Return [X, Y] of the center of cell containing provided text 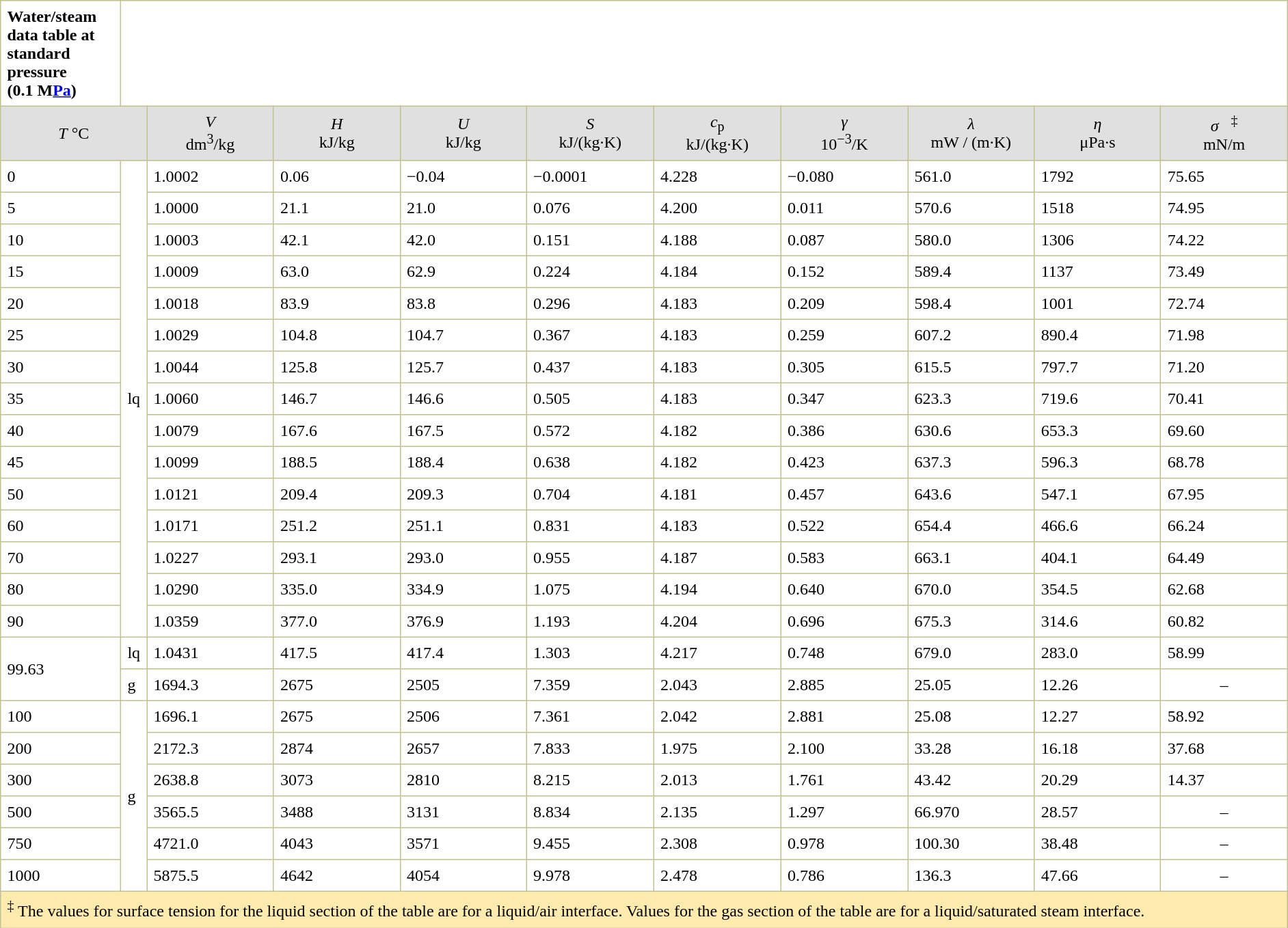
62.68 [1224, 590]
UkJ/kg [464, 133]
4642 [336, 875]
66.24 [1224, 526]
T °C [74, 133]
314.6 [1098, 621]
2.885 [844, 685]
1000 [61, 875]
0.367 [590, 336]
188.4 [464, 463]
0.704 [590, 494]
561.0 [971, 176]
30 [61, 367]
570.6 [971, 208]
0.696 [844, 621]
−0.080 [844, 176]
21.1 [336, 208]
60 [61, 526]
100 [61, 717]
cpkJ/(kg·K) [717, 133]
643.6 [971, 494]
2657 [464, 748]
42.1 [336, 240]
1.761 [844, 780]
104.8 [336, 336]
5 [61, 208]
73.49 [1224, 272]
25 [61, 336]
417.5 [336, 653]
1.0079 [211, 431]
80 [61, 590]
1.193 [590, 621]
σ ‡mN/m [1224, 133]
8.215 [590, 780]
50 [61, 494]
33.28 [971, 748]
1518 [1098, 208]
0.151 [590, 240]
596.3 [1098, 463]
0.423 [844, 463]
100.30 [971, 844]
−0.0001 [590, 176]
28.57 [1098, 812]
20 [61, 303]
9.978 [590, 875]
0.076 [590, 208]
167.5 [464, 431]
167.6 [336, 431]
67.95 [1224, 494]
125.8 [336, 367]
1.0099 [211, 463]
2.013 [717, 780]
4.188 [717, 240]
7.359 [590, 685]
1.0003 [211, 240]
4.228 [717, 176]
21.0 [464, 208]
335.0 [336, 590]
500 [61, 812]
62.9 [464, 272]
334.9 [464, 590]
8.834 [590, 812]
1.075 [590, 590]
104.7 [464, 336]
4.204 [717, 621]
623.3 [971, 399]
607.2 [971, 336]
0.955 [590, 558]
λmW / (m·K) [971, 133]
0.224 [590, 272]
404.1 [1098, 558]
4043 [336, 844]
580.0 [971, 240]
1.0060 [211, 399]
2.043 [717, 685]
589.4 [971, 272]
663.1 [971, 558]
1001 [1098, 303]
SkJ/(kg·K) [590, 133]
1.0227 [211, 558]
75.65 [1224, 176]
300 [61, 780]
136.3 [971, 875]
68.78 [1224, 463]
283.0 [1098, 653]
58.92 [1224, 717]
3488 [336, 812]
0.305 [844, 367]
0.638 [590, 463]
1.0121 [211, 494]
251.2 [336, 526]
4721.0 [211, 844]
2638.8 [211, 780]
43.42 [971, 780]
1.0009 [211, 272]
HkJ/kg [336, 133]
1.0290 [211, 590]
2505 [464, 685]
2172.3 [211, 748]
630.6 [971, 431]
9.455 [590, 844]
40 [61, 431]
1792 [1098, 176]
1.0431 [211, 653]
38.48 [1098, 844]
0.259 [844, 336]
0.831 [590, 526]
376.9 [464, 621]
293.1 [336, 558]
2.881 [844, 717]
83.9 [336, 303]
90 [61, 621]
146.7 [336, 399]
4.184 [717, 272]
1.975 [717, 748]
35 [61, 399]
1.0000 [211, 208]
1.0171 [211, 526]
377.0 [336, 621]
20.29 [1098, 780]
0.386 [844, 431]
797.7 [1098, 367]
0.505 [590, 399]
417.4 [464, 653]
72.74 [1224, 303]
0.572 [590, 431]
74.22 [1224, 240]
598.4 [971, 303]
3131 [464, 812]
γ10−3/K [844, 133]
64.49 [1224, 558]
5875.5 [211, 875]
1696.1 [211, 717]
2.478 [717, 875]
7.361 [590, 717]
2.308 [717, 844]
12.27 [1098, 717]
675.3 [971, 621]
1.0029 [211, 336]
2506 [464, 717]
0.748 [844, 653]
1.0044 [211, 367]
47.66 [1098, 875]
293.0 [464, 558]
1306 [1098, 240]
0.978 [844, 844]
42.0 [464, 240]
0.583 [844, 558]
0.640 [844, 590]
0.522 [844, 526]
188.5 [336, 463]
637.3 [971, 463]
719.6 [1098, 399]
0.087 [844, 240]
10 [61, 240]
146.6 [464, 399]
15 [61, 272]
4.187 [717, 558]
7.833 [590, 748]
ημPa·s [1098, 133]
547.1 [1098, 494]
71.20 [1224, 367]
654.4 [971, 526]
−0.04 [464, 176]
2.135 [717, 812]
750 [61, 844]
2.100 [844, 748]
25.05 [971, 685]
4.181 [717, 494]
1137 [1098, 272]
0.011 [844, 208]
70 [61, 558]
354.5 [1098, 590]
1.0018 [211, 303]
74.95 [1224, 208]
58.99 [1224, 653]
125.7 [464, 367]
2.042 [717, 717]
69.60 [1224, 431]
4.200 [717, 208]
63.0 [336, 272]
1.0002 [211, 176]
3565.5 [211, 812]
615.5 [971, 367]
16.18 [1098, 748]
679.0 [971, 653]
Water/steam data table at standard pressure (0.1 MPa) [61, 53]
0.457 [844, 494]
0.437 [590, 367]
4054 [464, 875]
0.786 [844, 875]
71.98 [1224, 336]
2874 [336, 748]
4.217 [717, 653]
209.4 [336, 494]
251.1 [464, 526]
60.82 [1224, 621]
0.152 [844, 272]
653.3 [1098, 431]
0.347 [844, 399]
14.37 [1224, 780]
4.194 [717, 590]
0.06 [336, 176]
2810 [464, 780]
Vdm3/kg [211, 133]
3073 [336, 780]
83.8 [464, 303]
466.6 [1098, 526]
70.41 [1224, 399]
12.26 [1098, 685]
0.209 [844, 303]
1.0359 [211, 621]
3571 [464, 844]
890.4 [1098, 336]
99.63 [61, 670]
45 [61, 463]
1694.3 [211, 685]
670.0 [971, 590]
25.08 [971, 717]
0 [61, 176]
66.970 [971, 812]
1.303 [590, 653]
1.297 [844, 812]
37.68 [1224, 748]
200 [61, 748]
0.296 [590, 303]
209.3 [464, 494]
